Find where the given text appears and provide that cell's center as [X, Y] coordinate. 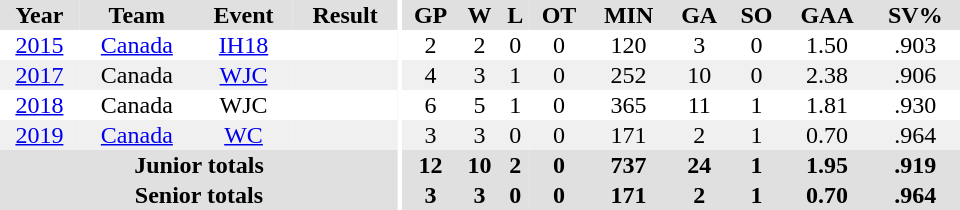
737 [628, 165]
1.81 [826, 105]
2017 [40, 75]
11 [699, 105]
Event [244, 15]
MIN [628, 15]
Team [137, 15]
GA [699, 15]
24 [699, 165]
252 [628, 75]
Junior totals [199, 165]
Senior totals [199, 195]
2015 [40, 45]
Result [345, 15]
OT [559, 15]
Year [40, 15]
120 [628, 45]
12 [431, 165]
L [514, 15]
1.95 [826, 165]
6 [431, 105]
W [480, 15]
SO [756, 15]
.903 [916, 45]
1.50 [826, 45]
2018 [40, 105]
.919 [916, 165]
5 [480, 105]
.906 [916, 75]
2.38 [826, 75]
365 [628, 105]
GAA [826, 15]
2019 [40, 135]
GP [431, 15]
SV% [916, 15]
IH18 [244, 45]
4 [431, 75]
.930 [916, 105]
WC [244, 135]
